Capture the cell that displays the provided text and extract its [X, Y] central coordinate. 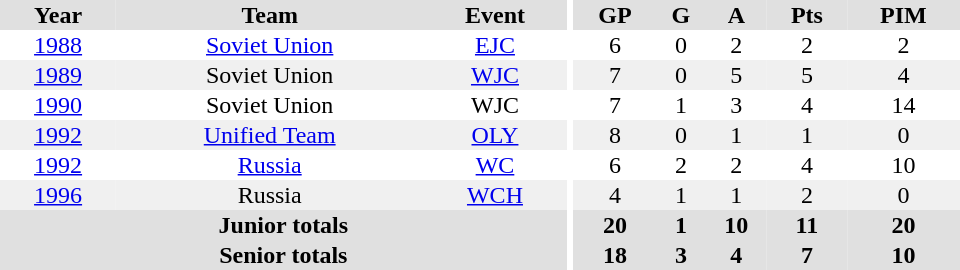
8 [616, 135]
WC [494, 165]
EJC [494, 45]
G [680, 15]
14 [904, 105]
1990 [58, 105]
GP [616, 15]
OLY [494, 135]
Pts [807, 15]
11 [807, 225]
Unified Team [270, 135]
1988 [58, 45]
1989 [58, 75]
18 [616, 255]
1996 [58, 195]
Junior totals [284, 225]
Senior totals [284, 255]
PIM [904, 15]
Team [270, 15]
Year [58, 15]
A [736, 15]
Event [494, 15]
WCH [494, 195]
